Provide the (X, Y) coordinate of the cell's center where the given text is located.  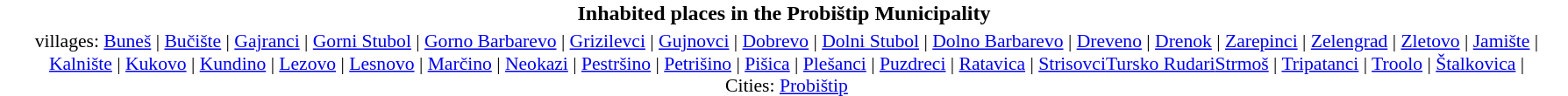
Inhabited places in the Probištip Municipality (784, 13)
